Search for the cell housing the specified text and yield its [x, y] center coordinate. 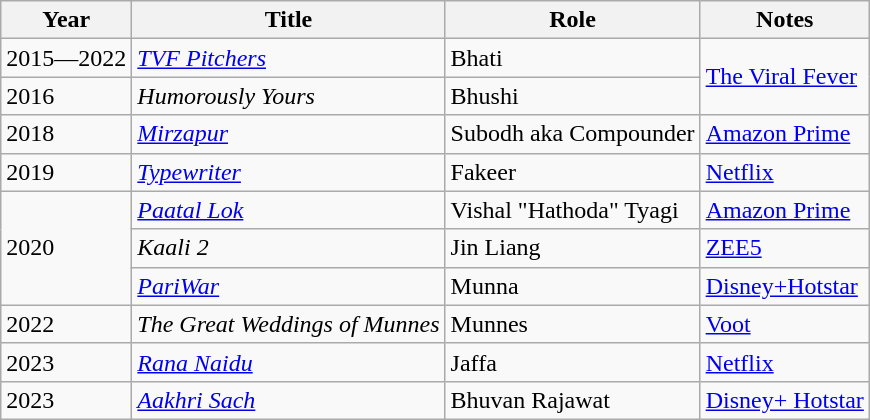
The Viral Fever [784, 77]
Bhuvan Rajawat [572, 400]
Title [288, 20]
PariWar [288, 286]
2019 [66, 172]
Voot [784, 324]
Mirzapur [288, 134]
Disney+Hotstar [784, 286]
Fakeer [572, 172]
Munna [572, 286]
Kaali 2 [288, 248]
Jin Liang [572, 248]
Jaffa [572, 362]
2016 [66, 96]
Munnes [572, 324]
Bhushi [572, 96]
Role [572, 20]
Typewriter [288, 172]
2020 [66, 248]
Subodh aka Compounder [572, 134]
Humorously Yours [288, 96]
Disney+ Hotstar [784, 400]
TVF Pitchers [288, 58]
2022 [66, 324]
Paatal Lok [288, 210]
2015—2022 [66, 58]
Vishal "Hathoda" Tyagi [572, 210]
Aakhri Sach [288, 400]
2018 [66, 134]
Bhati [572, 58]
The Great Weddings of Munnes [288, 324]
Rana Naidu [288, 362]
Notes [784, 20]
ZEE5 [784, 248]
Year [66, 20]
